Return (X, Y) of the center of cell containing provided text 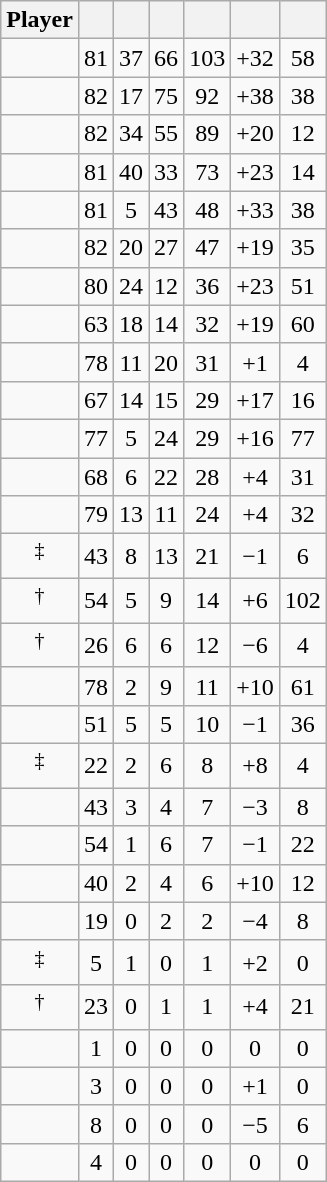
−5 (256, 1124)
19 (96, 921)
23 (96, 1008)
103 (208, 58)
10 (208, 724)
−4 (256, 921)
60 (302, 324)
73 (208, 172)
61 (302, 686)
68 (96, 477)
55 (166, 134)
28 (208, 477)
102 (302, 600)
+38 (256, 96)
79 (96, 515)
+17 (256, 400)
+16 (256, 438)
66 (166, 58)
17 (132, 96)
80 (96, 286)
35 (302, 248)
75 (166, 96)
67 (96, 400)
26 (96, 646)
27 (166, 248)
+20 (256, 134)
18 (132, 324)
15 (166, 400)
−3 (256, 807)
16 (302, 400)
63 (96, 324)
37 (132, 58)
+8 (256, 766)
Player (40, 20)
48 (208, 210)
33 (166, 172)
58 (302, 58)
47 (208, 248)
+6 (256, 600)
−6 (256, 646)
+33 (256, 210)
+32 (256, 58)
34 (132, 134)
+2 (256, 962)
89 (208, 134)
92 (208, 96)
